Return the (x, y) coordinate for the center point of the cell that contains the specified text.  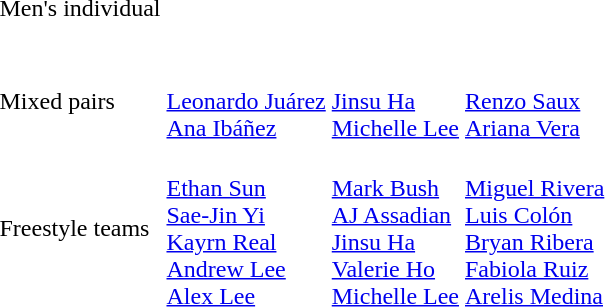
Leonardo JuárezAna Ibáñez (246, 101)
Jinsu HaMichelle Lee (395, 101)
